Search for the cell housing the specified text and yield its (x, y) center coordinate. 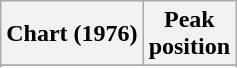
Peakposition (189, 34)
Chart (1976) (72, 34)
